Search for the cell housing the specified text and yield its [x, y] center coordinate. 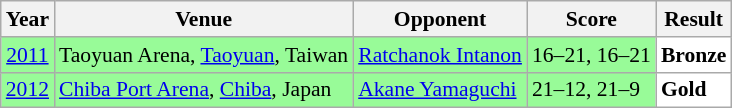
Gold [694, 90]
Chiba Port Arena, Chiba, Japan [204, 90]
Taoyuan Arena, Taoyuan, Taiwan [204, 55]
2012 [28, 90]
2011 [28, 55]
Opponent [440, 19]
16–21, 16–21 [592, 55]
Ratchanok Intanon [440, 55]
Akane Yamaguchi [440, 90]
Bronze [694, 55]
Result [694, 19]
Venue [204, 19]
Score [592, 19]
Year [28, 19]
21–12, 21–9 [592, 90]
